Determine the [X, Y] coordinate at the center of the cell enclosing the given text.  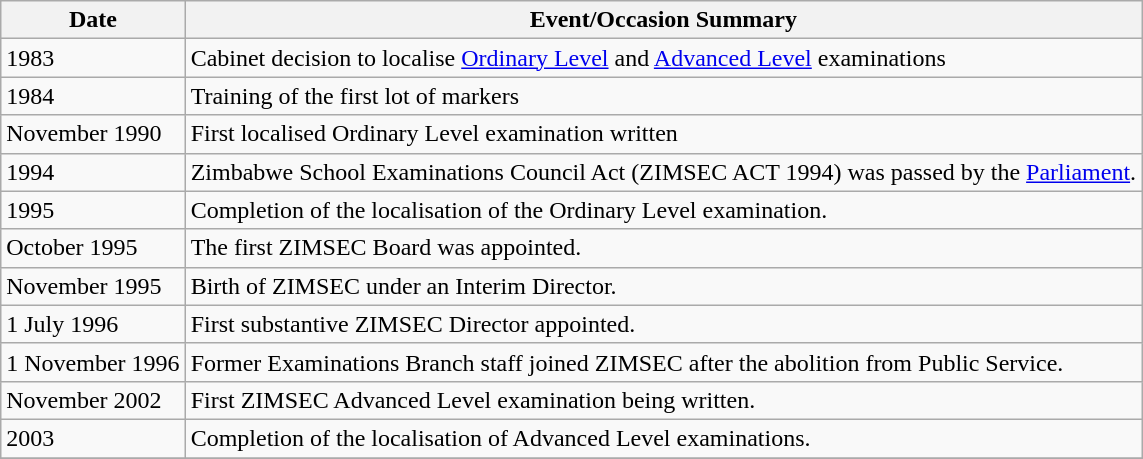
1994 [93, 172]
Completion of the localisation of the Ordinary Level examination. [664, 210]
November 1990 [93, 134]
Training of the first lot of markers [664, 96]
1 November 1996 [93, 362]
Birth of ZIMSEC under an Interim Director. [664, 286]
Cabinet decision to localise Ordinary Level and Advanced Level examinations [664, 58]
Former Examinations Branch staff joined ZIMSEC after the abolition from Public Service. [664, 362]
Completion of the localisation of Advanced Level examinations. [664, 438]
Date [93, 20]
November 1995 [93, 286]
1983 [93, 58]
The first ZIMSEC Board was appointed. [664, 248]
Event/Occasion Summary [664, 20]
2003 [93, 438]
1995 [93, 210]
First ZIMSEC Advanced Level examination being written. [664, 400]
First localised Ordinary Level examination written [664, 134]
October 1995 [93, 248]
First substantive ZIMSEC Director appointed. [664, 324]
1 July 1996 [93, 324]
November 2002 [93, 400]
1984 [93, 96]
Zimbabwe School Examinations Council Act (ZIMSEC ACT 1994) was passed by the Parliament. [664, 172]
